Return the (x, y) coordinate for the center point of the cell that contains the specified text.  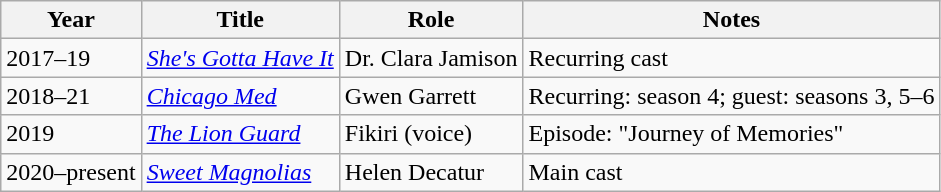
2020–present (71, 172)
2017–19 (71, 58)
Role (431, 20)
Helen Decatur (431, 172)
Main cast (732, 172)
Recurring cast (732, 58)
Gwen Garrett (431, 96)
She's Gotta Have It (240, 58)
2018–21 (71, 96)
Sweet Magnolias (240, 172)
Notes (732, 20)
Fikiri (voice) (431, 134)
Year (71, 20)
Title (240, 20)
Chicago Med (240, 96)
The Lion Guard (240, 134)
Episode: "Journey of Memories" (732, 134)
Recurring: season 4; guest: seasons 3, 5–6 (732, 96)
Dr. Clara Jamison (431, 58)
2019 (71, 134)
